Pinpoint the cell where the given text exists, returning its [X, Y] midpoint coordinate. 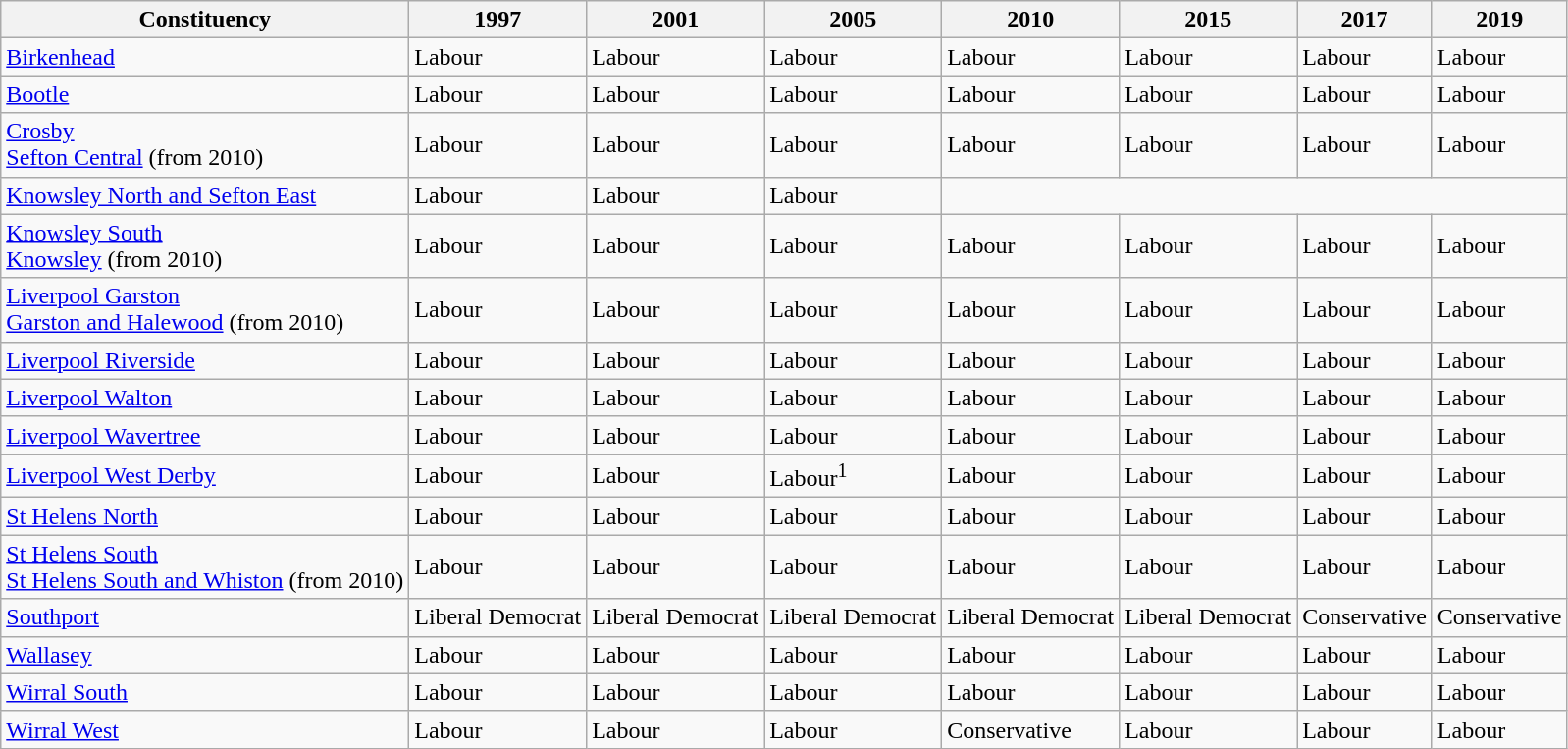
2010 [1030, 20]
Bootle [205, 94]
2017 [1365, 20]
Liverpool Walton [205, 398]
Liverpool GarstonGarston and Halewood (from 2010) [205, 310]
St Helens North [205, 516]
Southport [205, 617]
Wirral South [205, 692]
Birkenhead [205, 57]
Knowsley SouthKnowsley (from 2010) [205, 245]
Labour1 [854, 475]
Liverpool Wavertree [205, 435]
Wallasey [205, 655]
Knowsley North and Sefton East [205, 195]
2005 [854, 20]
Constituency [205, 20]
2001 [675, 20]
St Helens SouthSt Helens South and Whiston (from 2010) [205, 567]
1997 [498, 20]
Wirral West [205, 729]
Liverpool Riverside [205, 360]
2019 [1499, 20]
CrosbySefton Central (from 2010) [205, 145]
Liverpool West Derby [205, 475]
2015 [1209, 20]
